Find where the given text appears and provide that cell's center as (X, Y) coordinate. 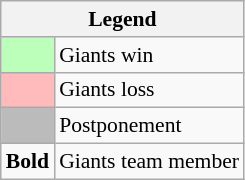
Bold (28, 162)
Giants team member (149, 162)
Legend (122, 19)
Postponement (149, 126)
Giants win (149, 55)
Giants loss (149, 90)
